Pinpoint the cell where the given text exists, returning its [X, Y] midpoint coordinate. 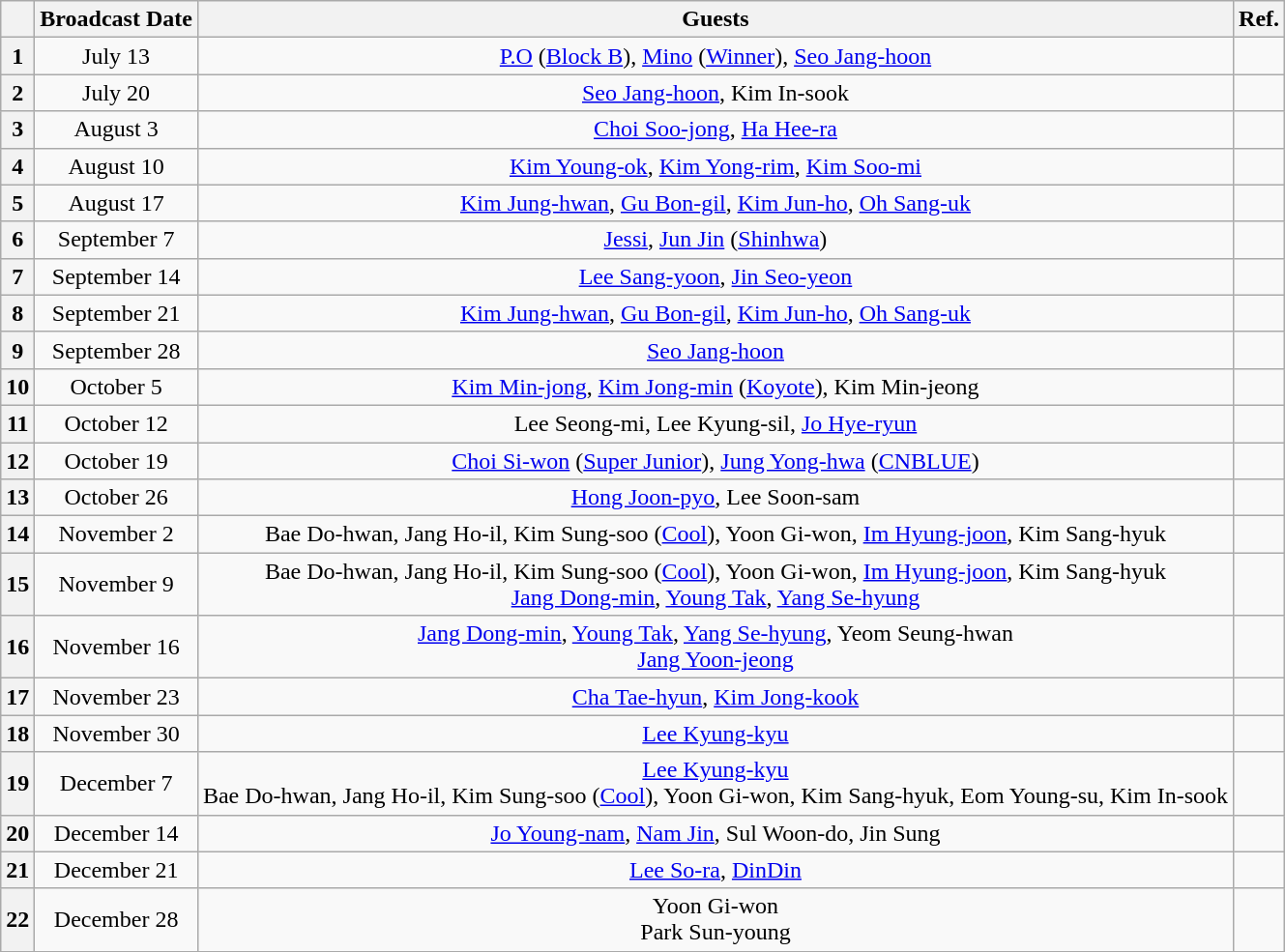
Ref. [1259, 19]
15 [17, 584]
18 [17, 734]
19 [17, 783]
13 [17, 498]
Lee Kyung-kyuBae Do-hwan, Jang Ho-il, Kim Sung-soo (Cool), Yoon Gi-won, Kim Sang-hyuk, Eom Young-su, Kim In-sook [716, 783]
August 17 [116, 203]
5 [17, 203]
Hong Joon-pyo, Lee Soon-sam [716, 498]
October 5 [116, 387]
4 [17, 166]
December 21 [116, 870]
Seo Jang-hoon, Kim In-sook [716, 93]
September 28 [116, 350]
Jang Dong-min, Young Tak, Yang Se-hyung, Yeom Seung-hwanJang Yoon-jeong [716, 648]
Jo Young-nam, Nam Jin, Sul Woon-do, Jin Sung [716, 833]
December 14 [116, 833]
September 21 [116, 313]
16 [17, 648]
December 7 [116, 783]
7 [17, 276]
Guests [716, 19]
11 [17, 423]
August 10 [116, 166]
3 [17, 130]
July 20 [116, 93]
1 [17, 56]
9 [17, 350]
20 [17, 833]
November 30 [116, 734]
10 [17, 387]
November 16 [116, 648]
14 [17, 534]
Kim Young-ok, Kim Yong-rim, Kim Soo-mi [716, 166]
Jessi, Jun Jin (Shinhwa) [716, 240]
17 [17, 697]
6 [17, 240]
Lee So-ra, DinDin [716, 870]
November 23 [116, 697]
2 [17, 93]
Kim Min-jong, Kim Jong-min (Koyote), Kim Min-jeong [716, 387]
Lee Sang-yoon, Jin Seo-yeon [716, 276]
October 12 [116, 423]
Bae Do-hwan, Jang Ho-il, Kim Sung-soo (Cool), Yoon Gi-won, Im Hyung-joon, Kim Sang-hyuk [716, 534]
P.O (Block B), Mino (Winner), Seo Jang-hoon [716, 56]
22 [17, 920]
Lee Seong-mi, Lee Kyung-sil, Jo Hye-ryun [716, 423]
Seo Jang-hoon [716, 350]
Choi Si-won (Super Junior), Jung Yong-hwa (CNBLUE) [716, 461]
July 13 [116, 56]
21 [17, 870]
September 7 [116, 240]
November 2 [116, 534]
8 [17, 313]
September 14 [116, 276]
November 9 [116, 584]
Lee Kyung-kyu [716, 734]
Cha Tae-hyun, Kim Jong-kook [716, 697]
August 3 [116, 130]
Bae Do-hwan, Jang Ho-il, Kim Sung-soo (Cool), Yoon Gi-won, Im Hyung-joon, Kim Sang-hyukJang Dong-min, Young Tak, Yang Se-hyung [716, 584]
12 [17, 461]
Choi Soo-jong, Ha Hee-ra [716, 130]
October 26 [116, 498]
December 28 [116, 920]
Broadcast Date [116, 19]
October 19 [116, 461]
Yoon Gi-wonPark Sun-young [716, 920]
